Output the [X, Y] coordinate of the center of the cell containing the given text.  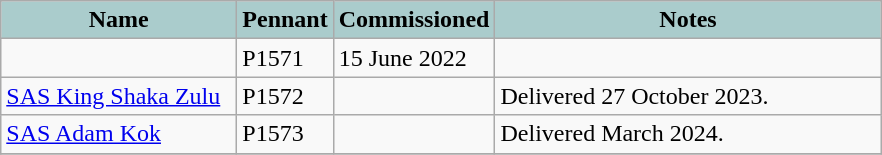
SAS King Shaka Zulu [119, 96]
Commissioned [414, 20]
Name [119, 20]
SAS Adam Kok [119, 134]
Delivered 27 October 2023. [688, 96]
P1571 [285, 58]
Notes [688, 20]
P1572 [285, 96]
Pennant [285, 20]
Delivered March 2024. [688, 134]
15 June 2022 [414, 58]
P1573 [285, 134]
